From the cell containing the given text, extract its center point as [x, y] coordinate. 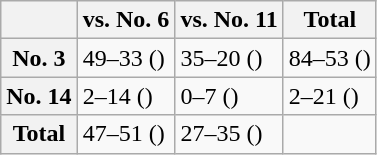
vs. No. 6 [126, 20]
27–35 () [229, 134]
vs. No. 11 [229, 20]
84–53 () [330, 58]
No. 14 [39, 96]
No. 3 [39, 58]
49–33 () [126, 58]
35–20 () [229, 58]
0–7 () [229, 96]
47–51 () [126, 134]
2–14 () [126, 96]
2–21 () [330, 96]
